Return (X, Y) of the center of cell containing provided text 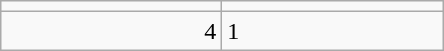
1 (332, 31)
4 (112, 31)
